Extract the [X, Y] coordinate from the center of the cell holding the provided text.  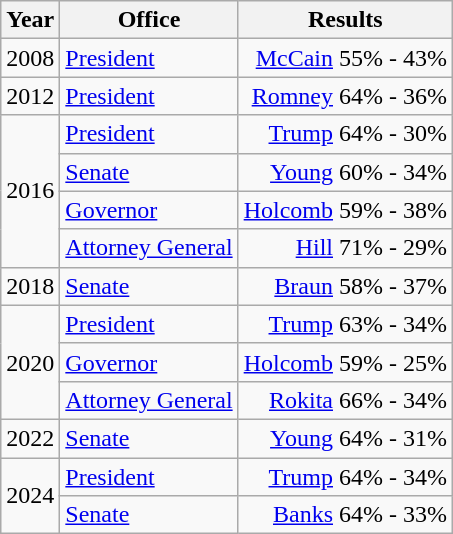
Young 64% - 31% [345, 438]
Young 60% - 34% [345, 172]
2012 [30, 96]
Braun 58% - 37% [345, 286]
Trump 64% - 34% [345, 477]
Trump 63% - 34% [345, 324]
Year [30, 20]
2024 [30, 496]
Trump 64% - 30% [345, 134]
Romney 64% - 36% [345, 96]
Holcomb 59% - 25% [345, 362]
Rokita 66% - 34% [345, 400]
2018 [30, 286]
2020 [30, 362]
2022 [30, 438]
2016 [30, 191]
2008 [30, 58]
Hill 71% - 29% [345, 248]
Banks 64% - 33% [345, 515]
Holcomb 59% - 38% [345, 210]
McCain 55% - 43% [345, 58]
Office [149, 20]
Results [345, 20]
